Output the (X, Y) coordinate of the center of the cell containing the given text.  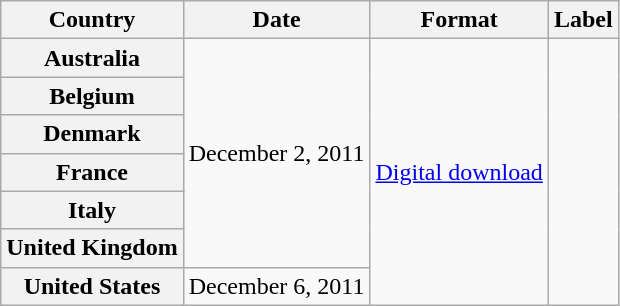
Label (583, 20)
United States (92, 286)
December 6, 2011 (276, 286)
December 2, 2011 (276, 153)
Date (276, 20)
United Kingdom (92, 248)
Australia (92, 58)
France (92, 172)
Denmark (92, 134)
Country (92, 20)
Italy (92, 210)
Format (459, 20)
Belgium (92, 96)
Digital download (459, 172)
